Identify which cell holds the provided text, then report its [x, y] central coordinate. 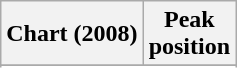
Chart (2008) [72, 34]
Peak position [189, 34]
